Scan for the cell matching the given text and deliver its [x, y] coordinate at center. 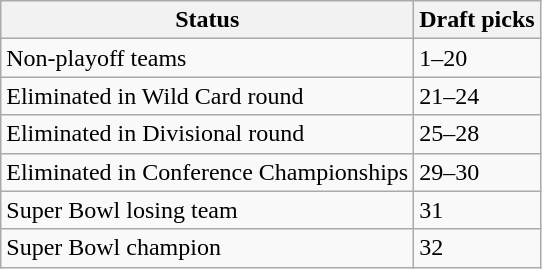
Eliminated in Conference Championships [208, 172]
31 [477, 210]
1–20 [477, 58]
Super Bowl champion [208, 248]
Eliminated in Divisional round [208, 134]
Super Bowl losing team [208, 210]
21–24 [477, 96]
Eliminated in Wild Card round [208, 96]
Non-playoff teams [208, 58]
32 [477, 248]
29–30 [477, 172]
Draft picks [477, 20]
Status [208, 20]
25–28 [477, 134]
